Find where the given text appears and provide that cell's center as [X, Y] coordinate. 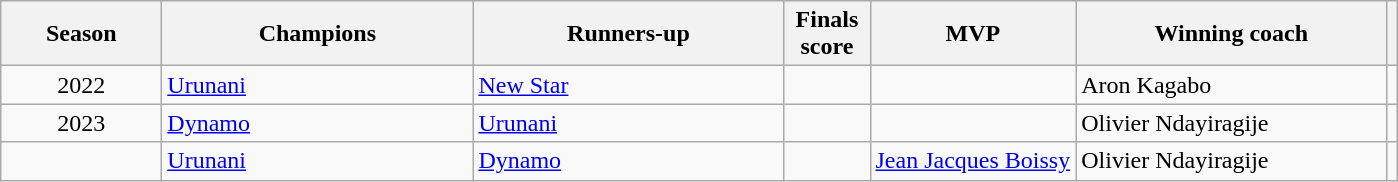
Champions [318, 34]
2022 [82, 85]
Runners-up [628, 34]
MVP [973, 34]
Jean Jacques Boissy [973, 161]
2023 [82, 123]
Aron Kagabo [1232, 85]
New Star [628, 85]
Season [82, 34]
Winning coach [1232, 34]
Finals score [827, 34]
